Locate the cell with the specified text and output its [X, Y] center coordinate. 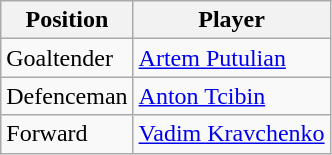
Vadim Kravchenko [232, 134]
Anton Tcibin [232, 96]
Defenceman [67, 96]
Player [232, 20]
Forward [67, 134]
Goaltender [67, 58]
Position [67, 20]
Artem Putulian [232, 58]
